Detect which cell encompasses the target text, then output its (X, Y) center coordinate. 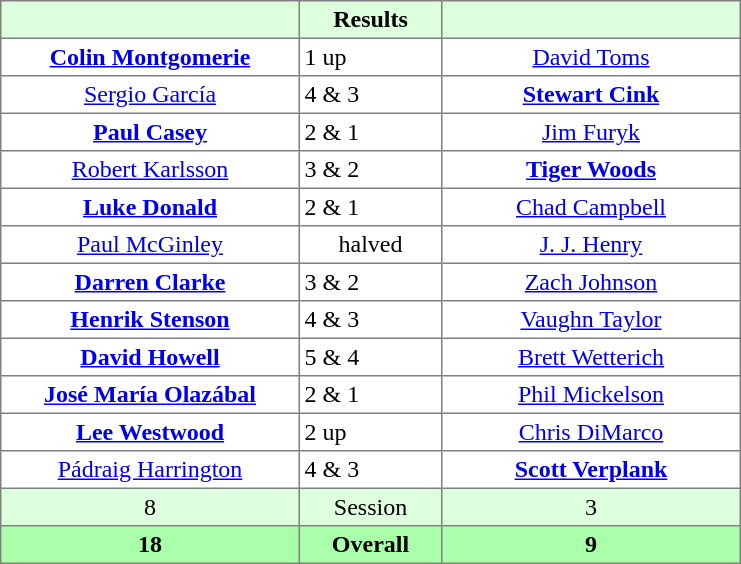
Lee Westwood (150, 432)
Results (370, 20)
Sergio García (150, 95)
Phil Mickelson (591, 395)
Paul McGinley (150, 245)
David Howell (150, 357)
3 (591, 507)
Pádraig Harrington (150, 470)
Brett Wetterich (591, 357)
Tiger Woods (591, 170)
Robert Karlsson (150, 170)
Zach Johnson (591, 282)
2 up (370, 432)
José María Olazábal (150, 395)
halved (370, 245)
Darren Clarke (150, 282)
Overall (370, 545)
Paul Casey (150, 132)
18 (150, 545)
9 (591, 545)
David Toms (591, 57)
Jim Furyk (591, 132)
1 up (370, 57)
Henrik Stenson (150, 320)
Session (370, 507)
Scott Verplank (591, 470)
Chad Campbell (591, 207)
Chris DiMarco (591, 432)
Stewart Cink (591, 95)
Luke Donald (150, 207)
5 & 4 (370, 357)
Vaughn Taylor (591, 320)
8 (150, 507)
J. J. Henry (591, 245)
Colin Montgomerie (150, 57)
